Detect which cell encompasses the target text, then output its (X, Y) center coordinate. 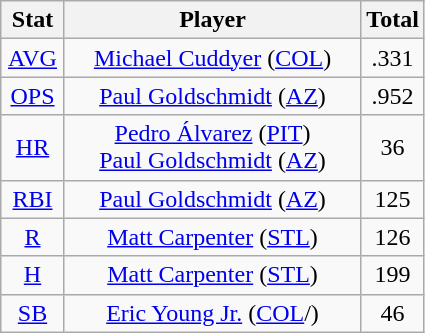
Michael Cuddyer (COL) (212, 58)
126 (393, 237)
Total (393, 20)
46 (393, 313)
.331 (393, 58)
Eric Young Jr. (COL/) (212, 313)
Pedro Álvarez (PIT)Paul Goldschmidt (AZ) (212, 148)
.952 (393, 96)
SB (33, 313)
36 (393, 148)
R (33, 237)
H (33, 275)
Player (212, 20)
OPS (33, 96)
HR (33, 148)
RBI (33, 199)
AVG (33, 58)
199 (393, 275)
125 (393, 199)
Stat (33, 20)
